From the cell containing the given text, extract its center point as (x, y) coordinate. 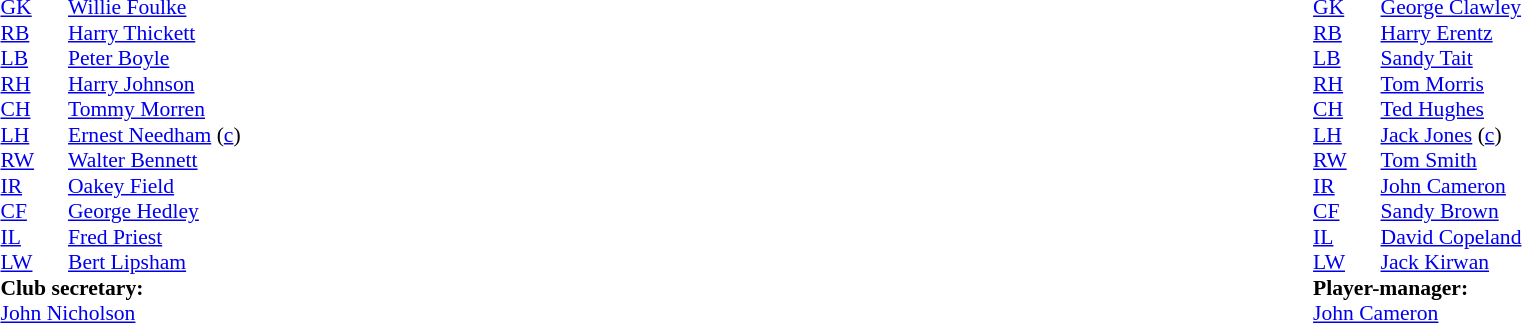
Club secretary: (120, 288)
Walter Bennett (154, 161)
Harry Johnson (154, 84)
Tom Smith (1452, 161)
Oakey Field (154, 186)
Ernest Needham (c) (154, 135)
Jack Kirwan (1452, 263)
Peter Boyle (154, 59)
Harry Thickett (154, 33)
Tom Morris (1452, 84)
Sandy Brown (1452, 211)
Bert Lipsham (154, 263)
Player-manager: (1417, 288)
Sandy Tait (1452, 59)
George Hedley (154, 211)
Jack Jones (c) (1452, 135)
Fred Priest (154, 237)
Tommy Morren (154, 109)
Ted Hughes (1452, 109)
David Copeland (1452, 237)
John Cameron (1452, 186)
Harry Erentz (1452, 33)
